Identify which cell holds the provided text, then report its [x, y] central coordinate. 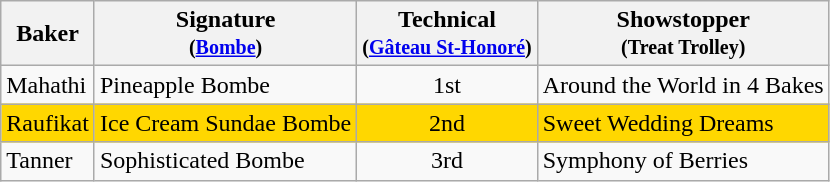
Sweet Wedding Dreams [683, 123]
Signature(Bombe) [225, 34]
2nd [447, 123]
Around the World in 4 Bakes [683, 85]
Ice Cream Sundae Bombe [225, 123]
Technical(Gâteau St-Honoré) [447, 34]
Baker [48, 34]
Pineapple Bombe [225, 85]
1st [447, 85]
Raufikat [48, 123]
Mahathi [48, 85]
Tanner [48, 161]
Sophisticated Bombe [225, 161]
3rd [447, 161]
Symphony of Berries [683, 161]
Showstopper(Treat Trolley) [683, 34]
